Scan for the cell matching the given text and deliver its (x, y) coordinate at center. 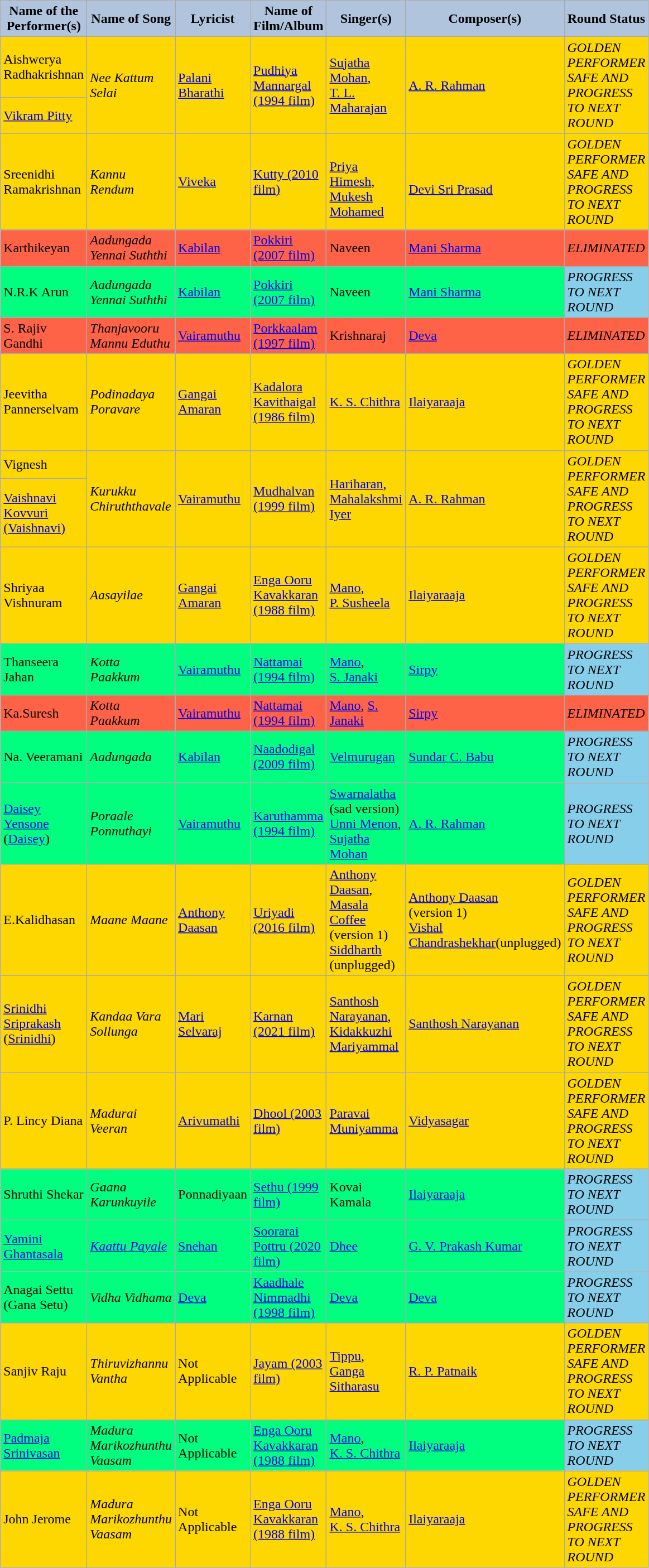
Vignesh (44, 464)
Snehan (213, 1246)
Lyricist (213, 19)
Thiruvizhannu Vantha (131, 1372)
Soorarai Pottru (2020 film) (289, 1246)
Hariharan, Mahalakshmi Iyer (366, 499)
Porkkaalam (1997 film) (289, 336)
Sujatha Mohan, T. L. Maharajan (366, 85)
Poraale Ponnuthayi (131, 823)
Mano,S. Janaki (366, 669)
Singer(s) (366, 19)
Na. Veeramani (44, 757)
Anthony Daasan,Masala Coffee (version 1) Siddharth (unplugged) (366, 920)
S. Rajiv Gandhi (44, 336)
Name of Song (131, 19)
Santhosh Narayanan, Kidakkuzhi Mariyammal (366, 1025)
Aasayilae (131, 595)
Viveka (213, 182)
Arivumathi (213, 1120)
Kaattu Payale (131, 1246)
R. P. Patnaik (485, 1372)
Padmaja Srinivasan (44, 1445)
Madurai Veeran (131, 1120)
Mari Selvaraj (213, 1025)
Dhool (2003 film) (289, 1120)
Vikram Pitty (44, 116)
Karthikeyan (44, 248)
Shruthi Shekar (44, 1195)
Paravai Muniyamma (366, 1120)
Pudhiya Mannargal (1994 film) (289, 85)
Santhosh Narayanan (485, 1025)
Kandaa Vara Sollunga (131, 1025)
Round Status (606, 19)
Anagai Settu (Gana Setu) (44, 1297)
Kutty (2010 film) (289, 182)
Mano, S. Janaki (366, 713)
Aadungada (131, 757)
Aishwerya Radhakrishnan (44, 67)
Kadalora Kavithaigal (1986 film) (289, 402)
Daisey Yensone(Daisey) (44, 823)
Thanseera Jahan (44, 669)
Tippu, Ganga Sitharasu (366, 1372)
Nee Kattum Selai (131, 85)
Vidha Vidhama (131, 1297)
Thanjavooru Mannu Eduthu (131, 336)
Palani Bharathi (213, 85)
P. Lincy Diana (44, 1120)
Sanjiv Raju (44, 1372)
Karnan (2021 film) (289, 1025)
Sundar C. Babu (485, 757)
John Jerome (44, 1519)
Kannu Rendum (131, 182)
Shriyaa Vishnuram (44, 595)
Swarnalatha (sad version) Unni Menon, Sujatha Mohan (366, 823)
N.R.K Arun (44, 292)
Kovai Kamala (366, 1195)
Kaadhale Nimmadhi (1998 film) (289, 1297)
Dhee (366, 1246)
Sreenidhi Ramakrishnan (44, 182)
Krishnaraj (366, 336)
Uriyadi (2016 film) (289, 920)
Mano,P. Susheela (366, 595)
Vaishnavi Kovvuri (Vaishnavi) (44, 513)
Anthony Daasan(version 1) Vishal Chandrashekhar(unplugged) (485, 920)
K. S. Chithra (366, 402)
Mudhalvan (1999 film) (289, 499)
E.Kalidhasan (44, 920)
Priya Himesh, Mukesh Mohamed (366, 182)
Maane Maane (131, 920)
Yamini Ghantasala (44, 1246)
Velmurugan (366, 757)
Ponnadiyaan (213, 1195)
Ka.Suresh (44, 713)
Devi Sri Prasad (485, 182)
Composer(s) (485, 19)
Podinadaya Poravare (131, 402)
Srinidhi Sriprakash(Srinidhi) (44, 1025)
Gaana Karunkuyile (131, 1195)
Kurukku Chiruththavale (131, 499)
G. V. Prakash Kumar (485, 1246)
Karuthamma (1994 film) (289, 823)
Jeevitha Pannerselvam (44, 402)
Vidyasagar (485, 1120)
Jayam (2003 film) (289, 1372)
Anthony Daasan (213, 920)
Name of the Performer(s) (44, 19)
Naadodigal (2009 film) (289, 757)
Name of Film/Album (289, 19)
Sethu (1999 film) (289, 1195)
